Return (x, y) of the center of cell containing provided text 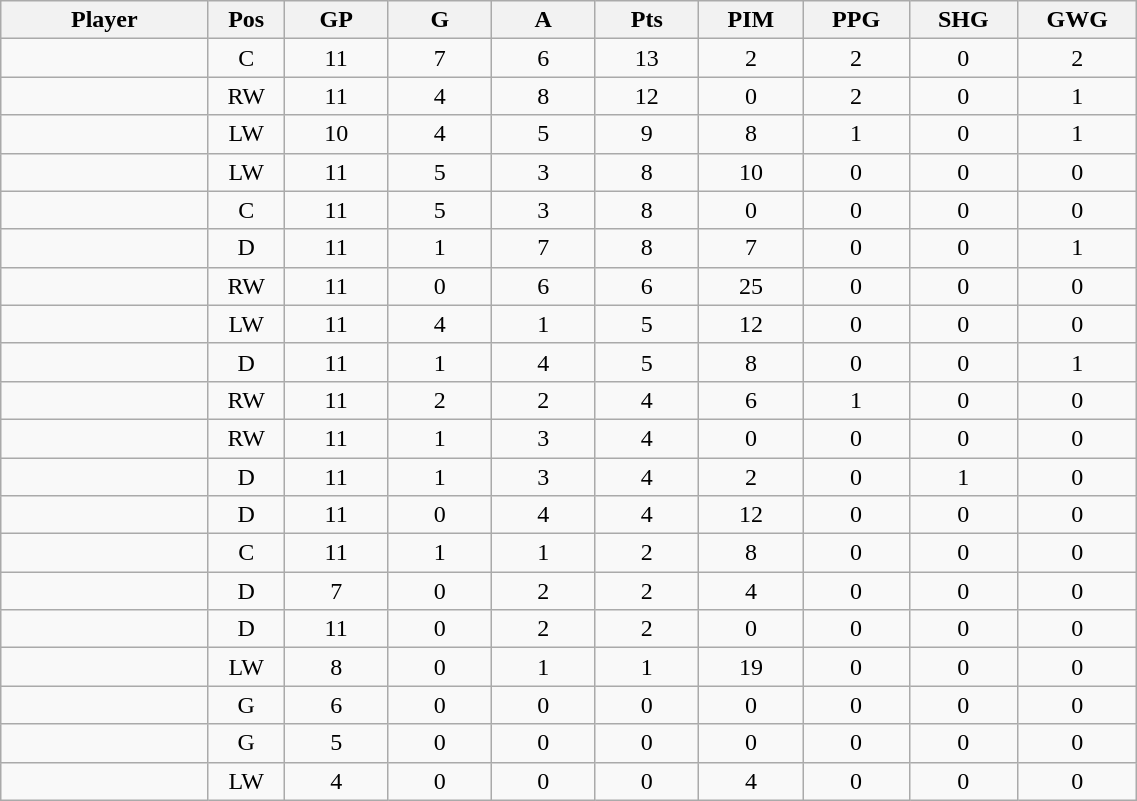
Player (104, 20)
Pts (647, 20)
25 (752, 286)
GWG (1078, 20)
19 (752, 667)
13 (647, 58)
PPG (856, 20)
9 (647, 134)
Pos (246, 20)
PIM (752, 20)
GP (336, 20)
SHG (964, 20)
A (544, 20)
